From the cell containing the given text, extract its center point as [X, Y] coordinate. 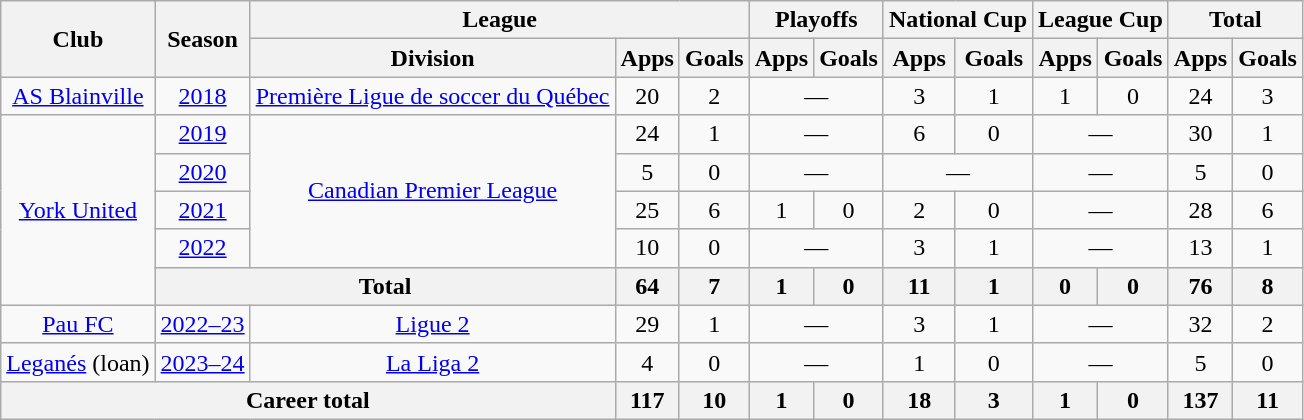
League [500, 20]
Playoffs [816, 20]
8 [1268, 286]
7 [714, 286]
Pau FC [78, 324]
13 [1200, 248]
National Cup [958, 20]
Division [432, 58]
2023–24 [202, 362]
25 [647, 210]
20 [647, 96]
League Cup [1101, 20]
Première Ligue de soccer du Québec [432, 96]
117 [647, 400]
29 [647, 324]
La Liga 2 [432, 362]
Season [202, 39]
30 [1200, 134]
Leganés (loan) [78, 362]
18 [919, 400]
4 [647, 362]
Career total [308, 400]
2019 [202, 134]
Ligue 2 [432, 324]
32 [1200, 324]
2022 [202, 248]
76 [1200, 286]
2018 [202, 96]
Canadian Premier League [432, 191]
2020 [202, 172]
137 [1200, 400]
64 [647, 286]
Club [78, 39]
2021 [202, 210]
AS Blainville [78, 96]
York United [78, 210]
28 [1200, 210]
2022–23 [202, 324]
